From the cell containing the given text, extract its center point as (x, y) coordinate. 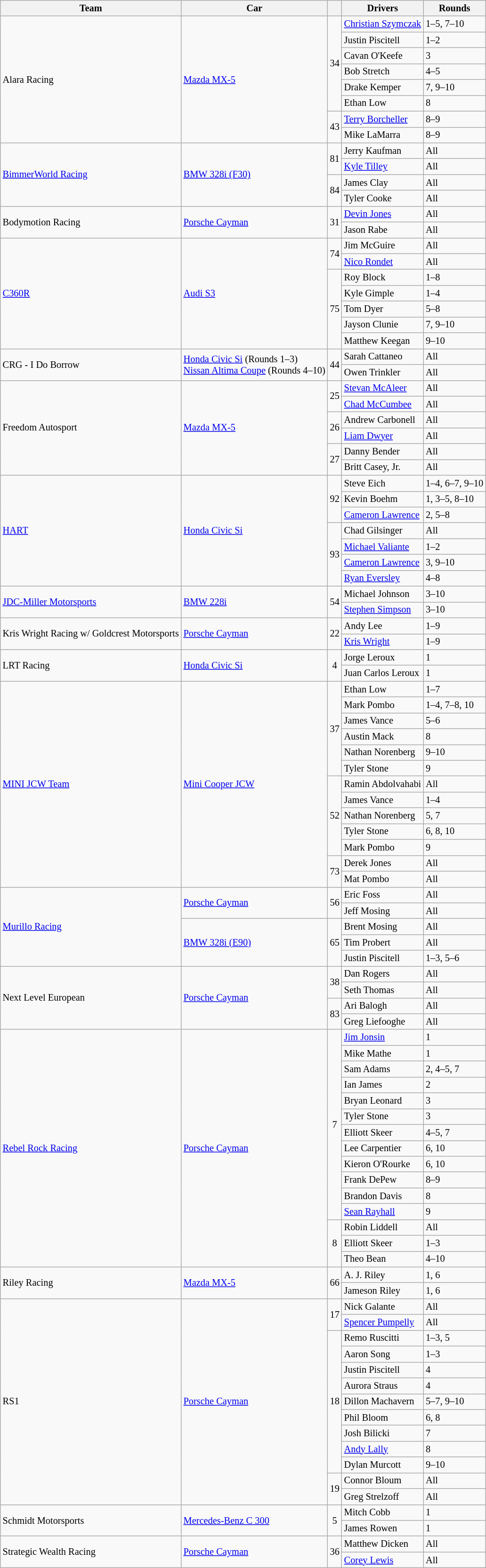
Brent Mosing (382, 926)
Nick Galante (382, 1306)
2 (454, 1085)
Mini Cooper JCW (254, 784)
36 (335, 1552)
BimmerWorld Racing (91, 174)
Ramin Abdolvahabi (382, 784)
Tyler Cooke (382, 198)
Kris Wright Racing w/ Goldcrest Motorsports (91, 633)
65 (335, 942)
1–5, 7–10 (454, 24)
25 (335, 396)
Aurora Straus (382, 1385)
Josh Bilicki (382, 1433)
Steve Eich (382, 483)
Sam Adams (382, 1069)
Next Level European (91, 997)
Britt Casey, Jr. (382, 467)
Kevin Boehm (382, 499)
Drivers (382, 8)
Bodymotion Racing (91, 222)
Rebel Rock Racing (91, 1148)
5–8 (454, 309)
93 (335, 554)
Mitch Cobb (382, 1512)
LRT Racing (91, 665)
BMW 328i (E90) (254, 942)
RS1 (91, 1401)
Strategic Wealth Racing (91, 1552)
Matthew Keegan (382, 341)
Terry Borcheller (382, 119)
Chad McCumbee (382, 404)
Lee Carpentier (382, 1148)
BMW 228i (254, 602)
Greg Strelzoff (382, 1496)
Dillon Machavern (382, 1401)
Honda Civic Si (Rounds 1–3)Nissan Altima Coupe (Rounds 4–10) (254, 364)
Mike LaMarra (382, 135)
4–8 (454, 578)
4–5 (454, 72)
Eric Foss (382, 895)
HART (91, 531)
1–3, 5–6 (454, 958)
27 (335, 459)
JDC-Miller Motorsports (91, 602)
Car (254, 8)
4–10 (454, 1259)
Jim McGuire (382, 246)
2, 5–8 (454, 515)
Phil Bloom (382, 1417)
Frank DePew (382, 1180)
Brandon Davis (382, 1196)
Aaron Song (382, 1354)
Rounds (454, 8)
6, 8, 10 (454, 831)
Juan Carlos Leroux (382, 673)
Andrew Carbonell (382, 420)
Michael Johnson (382, 594)
31 (335, 222)
Stevan McAleer (382, 388)
Theo Bean (382, 1259)
84 (335, 190)
Chad Gilsinger (382, 531)
74 (335, 253)
4–5, 7 (454, 1132)
1–4, 6–7, 9–10 (454, 483)
18 (335, 1401)
Matthew Dicken (382, 1544)
Ari Balogh (382, 1006)
Derek Jones (382, 863)
1–4, 7–8, 10 (454, 705)
Jameson Riley (382, 1290)
Tom Dyer (382, 309)
Jorge Leroux (382, 657)
26 (335, 427)
Bryan Leonard (382, 1101)
Cavan O'Keefe (382, 56)
52 (335, 816)
56 (335, 902)
5–7, 9–10 (454, 1401)
22 (335, 633)
1–3, 5 (454, 1338)
Schmidt Motorsports (91, 1520)
Roy Block (382, 277)
2, 4–5, 7 (454, 1069)
Ryan Eversley (382, 578)
Remo Ruscitti (382, 1338)
Austin Mack (382, 737)
Jayson Clunie (382, 325)
Seth Thomas (382, 990)
MINI JCW Team (91, 784)
Dan Rogers (382, 974)
5, 7 (454, 816)
James Rowen (382, 1528)
Team (91, 8)
Riley Racing (91, 1282)
Kris Wright (382, 642)
Corey Lewis (382, 1560)
73 (335, 871)
Audi S3 (254, 293)
Andy Lally (382, 1449)
3, 9–10 (454, 562)
Danny Bender (382, 452)
Nico Rondet (382, 262)
37 (335, 729)
Greg Liefooghe (382, 1021)
Devin Jones (382, 214)
34 (335, 64)
Bob Stretch (382, 72)
Alara Racing (91, 79)
Drake Kemper (382, 88)
Jason Rabe (382, 230)
James Clay (382, 183)
A. J. Riley (382, 1275)
Tim Probert (382, 942)
Murillo Racing (91, 926)
Kyle Gimple (382, 293)
Mercedes-Benz C 300 (254, 1520)
81 (335, 158)
5 (335, 1520)
BMW 328i (F30) (254, 174)
Liam Dwyer (382, 436)
Mat Pombo (382, 879)
Owen Trinkler (382, 372)
1–7 (454, 689)
Michael Valiante (382, 547)
Kyle Tilley (382, 167)
1, 3–5, 8–10 (454, 499)
66 (335, 1282)
Ian James (382, 1085)
83 (335, 1013)
C360R (91, 293)
Dylan Murcott (382, 1465)
Mike Mathe (382, 1053)
19 (335, 1488)
54 (335, 602)
Stephen Simpson (382, 610)
Jim Jonsin (382, 1037)
43 (335, 127)
1–8 (454, 277)
Freedom Autosport (91, 428)
17 (335, 1314)
Jeff Mosing (382, 911)
92 (335, 499)
Sean Rayhall (382, 1211)
38 (335, 981)
75 (335, 309)
Sarah Cattaneo (382, 357)
Robin Liddell (382, 1227)
Christian Szymczak (382, 24)
Spencer Pumpelly (382, 1322)
Jerry Kaufman (382, 151)
CRG - I Do Borrow (91, 364)
Kieron O'Rourke (382, 1164)
5–6 (454, 721)
44 (335, 364)
Andy Lee (382, 626)
Connor Bloum (382, 1480)
6, 8 (454, 1417)
